Provide the [x, y] coordinate of the cell's center where the given text is located.  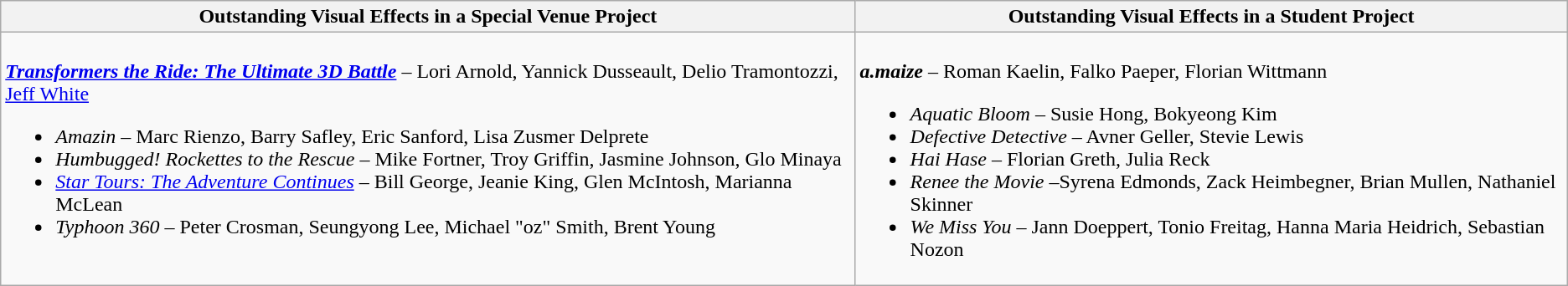
Outstanding Visual Effects in a Student Project [1211, 17]
Outstanding Visual Effects in a Special Venue Project [428, 17]
